Extract the [X, Y] coordinate from the center of the cell holding the provided text.  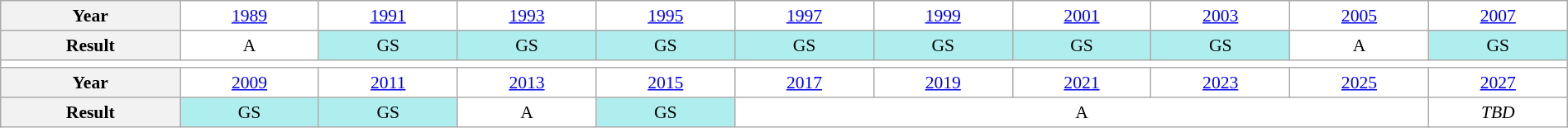
2021 [1082, 83]
1995 [666, 16]
2009 [250, 83]
1993 [527, 16]
2011 [388, 83]
1997 [805, 16]
2003 [1221, 16]
2025 [1360, 83]
2019 [943, 83]
1999 [943, 16]
2005 [1360, 16]
2013 [527, 83]
2001 [1082, 16]
1989 [250, 16]
1991 [388, 16]
TBD [1498, 112]
2007 [1498, 16]
2027 [1498, 83]
2017 [805, 83]
2023 [1221, 83]
2015 [666, 83]
